Scan for the cell matching the given text and deliver its [X, Y] coordinate at center. 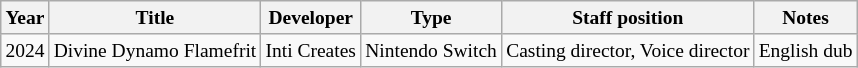
Casting director, Voice director [628, 50]
Nintendo Switch [432, 50]
2024 [25, 50]
Developer [311, 18]
Divine Dynamo Flamefrit [155, 50]
Year [25, 18]
Type [432, 18]
English dub [806, 50]
Staff position [628, 18]
Inti Creates [311, 50]
Notes [806, 18]
Title [155, 18]
